Output the [x, y] coordinate of the center of the cell containing the given text.  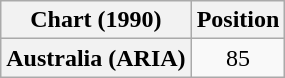
Position [238, 20]
Australia (ARIA) [96, 58]
85 [238, 58]
Chart (1990) [96, 20]
